For the text-containing cell, return its midpoint in (X, Y) coordinate format. 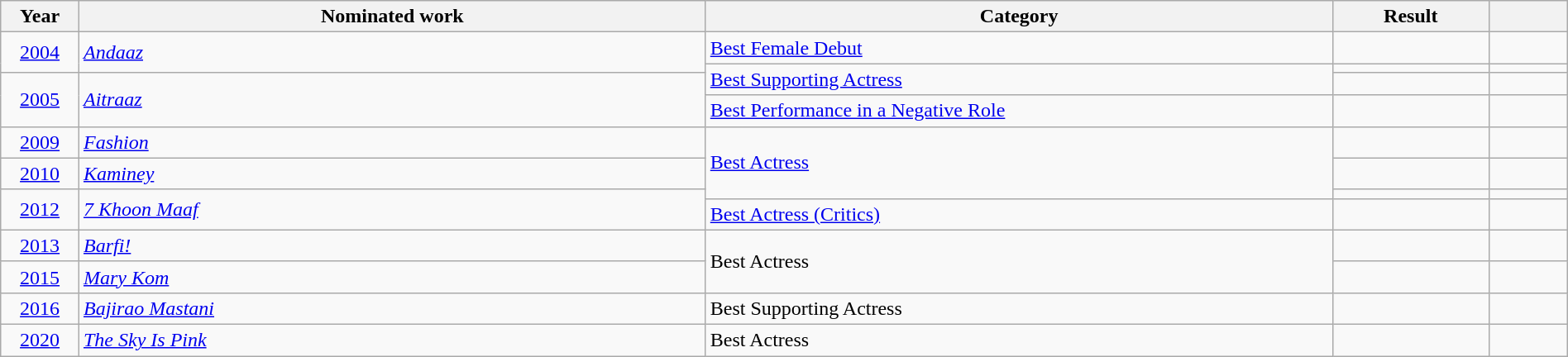
2013 (40, 245)
Fashion (392, 142)
Barfi! (392, 245)
2016 (40, 308)
Kaminey (392, 174)
2004 (40, 53)
2012 (40, 210)
2010 (40, 174)
2009 (40, 142)
2005 (40, 99)
Aitraaz (392, 99)
2015 (40, 277)
Mary Kom (392, 277)
Result (1411, 17)
Category (1019, 17)
Nominated work (392, 17)
The Sky Is Pink (392, 340)
7 Khoon Maaf (392, 210)
Best Actress (Critics) (1019, 214)
Bajirao Mastani (392, 308)
2020 (40, 340)
Year (40, 17)
Best Performance in a Negative Role (1019, 111)
Andaaz (392, 53)
Best Female Debut (1019, 48)
